Detect which cell encompasses the target text, then output its (X, Y) center coordinate. 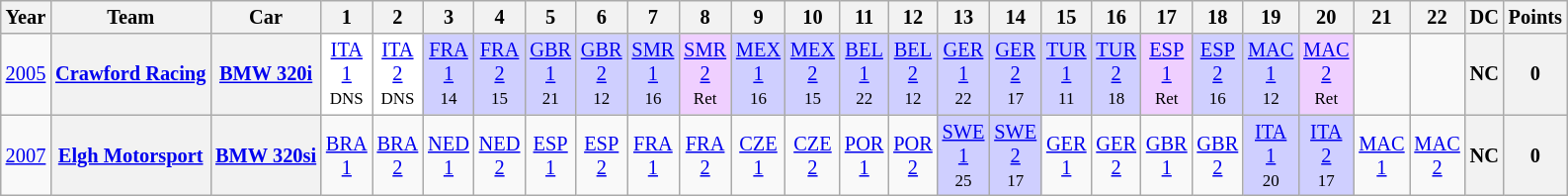
POR2 (913, 155)
7 (654, 17)
FRA114 (449, 74)
ITA1DNS (347, 74)
GER217 (1016, 74)
2005 (26, 74)
NED1 (449, 155)
MEX116 (759, 74)
12 (913, 17)
MAC1 (1381, 155)
18 (1218, 17)
BRA2 (398, 155)
21 (1381, 17)
ESP216 (1218, 74)
ESP1Ret (1167, 74)
GER2 (1115, 155)
DC (1484, 17)
Car (266, 17)
GBR1 (1167, 155)
ITA2DNS (398, 74)
Elgh Motorsport (130, 155)
4 (500, 17)
FRA1 (654, 155)
BMW 320i (266, 74)
MEX215 (812, 74)
GBR121 (550, 74)
TUR218 (1115, 74)
5 (550, 17)
MAC2Ret (1326, 74)
3 (449, 17)
SWE217 (1016, 155)
ITA217 (1326, 155)
SMR116 (654, 74)
BEL212 (913, 74)
9 (759, 17)
16 (1115, 17)
BEL122 (864, 74)
ESP1 (550, 155)
ITA120 (1271, 155)
22 (1437, 17)
17 (1167, 17)
1 (347, 17)
FRA215 (500, 74)
11 (864, 17)
8 (705, 17)
2007 (26, 155)
20 (1326, 17)
6 (602, 17)
MAC2 (1437, 155)
15 (1066, 17)
GER1 (1066, 155)
Team (130, 17)
Crawford Racing (130, 74)
GBR2 (1218, 155)
19 (1271, 17)
CZE1 (759, 155)
Year (26, 17)
CZE2 (812, 155)
BMW 320si (266, 155)
13 (964, 17)
SWE125 (964, 155)
Points (1535, 17)
ESP2 (602, 155)
10 (812, 17)
14 (1016, 17)
GBR212 (602, 74)
TUR111 (1066, 74)
GER122 (964, 74)
BRA1 (347, 155)
NED2 (500, 155)
MAC112 (1271, 74)
2 (398, 17)
POR1 (864, 155)
SMR2Ret (705, 74)
FRA2 (705, 155)
